From the cell containing the given text, extract its center point as [X, Y] coordinate. 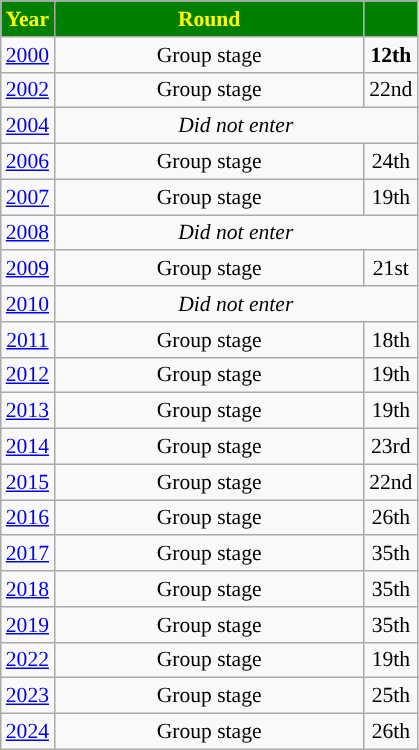
2008 [28, 233]
2017 [28, 554]
Year [28, 19]
2018 [28, 589]
25th [390, 696]
2006 [28, 162]
2019 [28, 625]
2012 [28, 375]
23rd [390, 447]
2004 [28, 126]
2011 [28, 340]
2023 [28, 696]
24th [390, 162]
12th [390, 55]
18th [390, 340]
2002 [28, 90]
2000 [28, 55]
2024 [28, 732]
2009 [28, 269]
2014 [28, 447]
Round [209, 19]
2015 [28, 482]
2022 [28, 660]
2013 [28, 411]
21st [390, 269]
2010 [28, 304]
2007 [28, 197]
2016 [28, 518]
